From the cell containing the given text, extract its center point as [X, Y] coordinate. 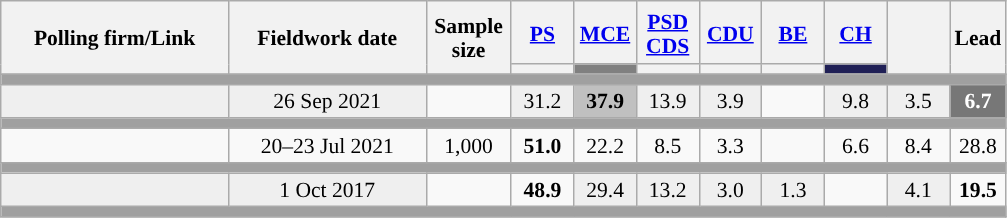
19.5 [978, 190]
4.1 [918, 190]
MCE [606, 32]
26 Sep 2021 [327, 101]
28.8 [978, 146]
CDU [730, 32]
Lead [978, 38]
PS [542, 32]
31.2 [542, 101]
1 Oct 2017 [327, 190]
1.3 [794, 190]
20–23 Jul 2021 [327, 146]
51.0 [542, 146]
Polling firm/Link [115, 38]
1,000 [468, 146]
48.9 [542, 190]
9.8 [856, 101]
29.4 [606, 190]
37.9 [606, 101]
3.0 [730, 190]
PSDCDS [668, 32]
Sample size [468, 38]
3.9 [730, 101]
22.2 [606, 146]
6.6 [856, 146]
13.9 [668, 101]
BE [794, 32]
8.5 [668, 146]
Fieldwork date [327, 38]
13.2 [668, 190]
8.4 [918, 146]
3.3 [730, 146]
6.7 [978, 101]
3.5 [918, 101]
CH [856, 32]
